Locate the cell with the specified text and output its [X, Y] center coordinate. 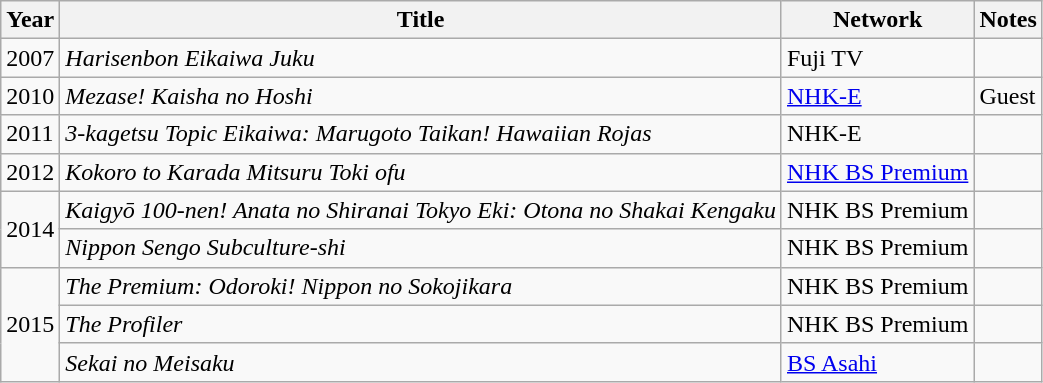
2007 [30, 58]
Title [421, 20]
The Premium: Odoroki! Nippon no Sokojikara [421, 286]
2010 [30, 96]
Guest [1008, 96]
Nippon Sengo Subculture-shi [421, 248]
2011 [30, 134]
2012 [30, 172]
Harisenbon Eikaiwa Juku [421, 58]
Kokoro to Karada Mitsuru Toki ofu [421, 172]
Kaigyō 100-nen! Anata no Shiranai Tokyo Eki: Otona no Shakai Kengaku [421, 210]
2014 [30, 229]
Fuji TV [877, 58]
2015 [30, 324]
Network [877, 20]
Notes [1008, 20]
The Profiler [421, 324]
BS Asahi [877, 362]
Sekai no Meisaku [421, 362]
Mezase! Kaisha no Hoshi [421, 96]
Year [30, 20]
3-kagetsu Topic Eikaiwa: Marugoto Taikan! Hawaiian Rojas [421, 134]
